Identify which cell holds the provided text, then report its (X, Y) central coordinate. 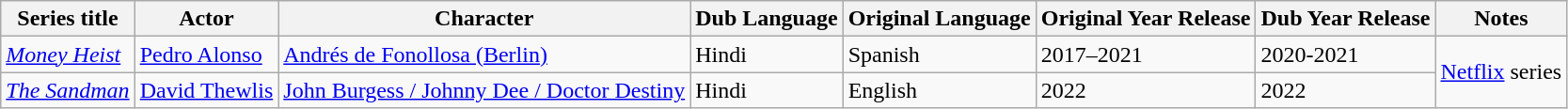
Original Language (939, 19)
Andrés de Fonollosa (Berlin) (484, 54)
Money Heist (68, 54)
John Burgess / Johnny Dee / Doctor Destiny (484, 90)
Dub Year Release (1345, 19)
2020-2021 (1345, 54)
Netflix series (1501, 72)
David Thewlis (207, 90)
The Sandman (68, 90)
Character (484, 19)
Original Year Release (1146, 19)
Actor (207, 19)
2017–2021 (1146, 54)
English (939, 90)
Pedro Alonso (207, 54)
Notes (1501, 19)
Spanish (939, 54)
Dub Language (767, 19)
Series title (68, 19)
